Output the [x, y] coordinate of the center of the cell containing the given text.  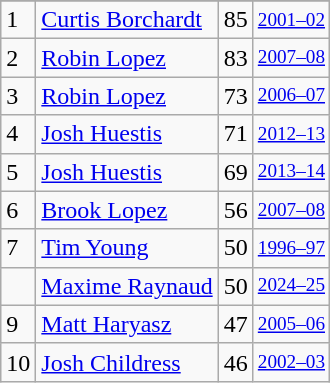
2002–03 [291, 362]
71 [236, 134]
7 [18, 248]
2013–14 [291, 172]
69 [236, 172]
2 [18, 58]
4 [18, 134]
2012–13 [291, 134]
2005–06 [291, 324]
9 [18, 324]
83 [236, 58]
56 [236, 210]
2006–07 [291, 96]
Tim Young [127, 248]
Matt Haryasz [127, 324]
6 [18, 210]
1996–97 [291, 248]
Josh Childress [127, 362]
5 [18, 172]
46 [236, 362]
Maxime Raynaud [127, 286]
73 [236, 96]
3 [18, 96]
Brook Lopez [127, 210]
10 [18, 362]
2024–25 [291, 286]
2001–02 [291, 20]
1 [18, 20]
47 [236, 324]
85 [236, 20]
Curtis Borchardt [127, 20]
